For the text-containing cell, return its midpoint in [x, y] coordinate format. 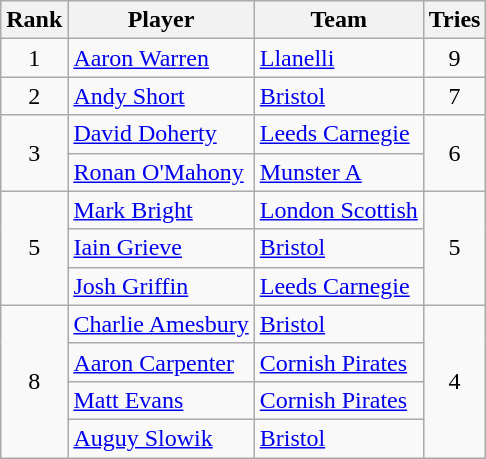
6 [454, 153]
8 [34, 381]
Aaron Carpenter [161, 362]
Player [161, 20]
4 [454, 381]
7 [454, 96]
1 [34, 58]
2 [34, 96]
Llanelli [338, 58]
Aaron Warren [161, 58]
Ronan O'Mahony [161, 172]
Munster A [338, 172]
Iain Grieve [161, 248]
3 [34, 153]
David Doherty [161, 134]
Josh Griffin [161, 286]
Team [338, 20]
Charlie Amesbury [161, 324]
Auguy Slowik [161, 438]
Matt Evans [161, 400]
Rank [34, 20]
Tries [454, 20]
9 [454, 58]
Andy Short [161, 96]
Mark Bright [161, 210]
London Scottish [338, 210]
